Identify which cell holds the provided text, then report its [X, Y] central coordinate. 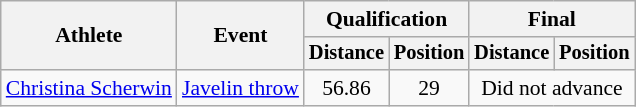
Did not advance [552, 88]
29 [429, 88]
Christina Scherwin [89, 88]
Qualification [386, 19]
56.86 [346, 88]
Event [240, 36]
Javelin throw [240, 88]
Athlete [89, 36]
Final [552, 19]
